Capture the cell that displays the provided text and extract its [x, y] central coordinate. 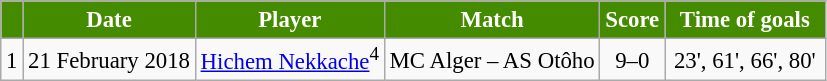
Score [632, 20]
21 February 2018 [110, 60]
9–0 [632, 60]
23', 61', 66', 80' [746, 60]
Player [290, 20]
Match [492, 20]
Time of goals [746, 20]
1 [12, 60]
Date [110, 20]
Hichem Nekkache4 [290, 60]
MC Alger – AS Otôho [492, 60]
